Return [x, y] of the center of cell containing provided text 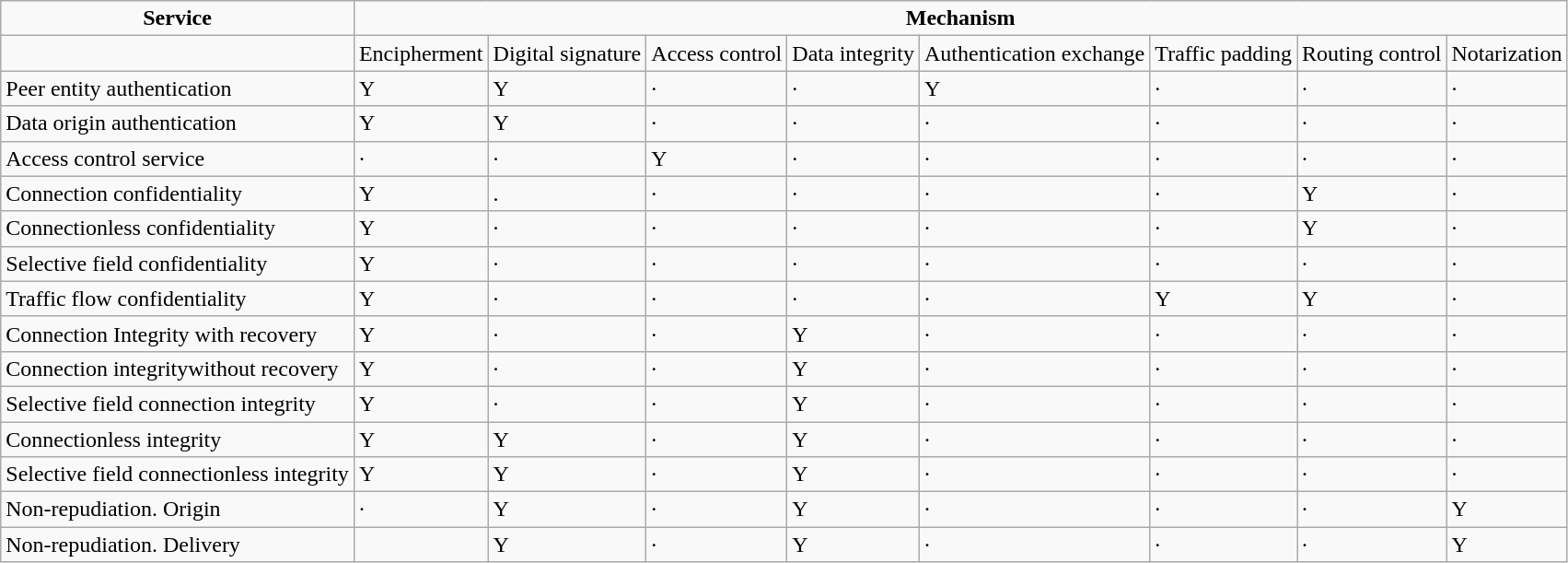
Authentication exchange [1034, 53]
Notarization [1506, 53]
Encipherment [421, 53]
. [567, 194]
Selective field connectionless integrity [178, 475]
Connection Integrity with recovery [178, 334]
Connectionless confidentiality [178, 229]
Peer entity authentication [178, 88]
Connection integritywithout recovery [178, 369]
Service [178, 18]
Digital signature [567, 53]
Selective field connection integrity [178, 404]
Non-repudiation. Origin [178, 510]
Data origin authentication [178, 123]
Connection confidentiality [178, 194]
Access control service [178, 158]
Access control [716, 53]
Selective field confidentiality [178, 264]
Mechanism [960, 18]
Routing control [1372, 53]
Traffic padding [1224, 53]
Connectionless integrity [178, 440]
Non-repudiation. Delivery [178, 545]
Traffic flow confidentiality [178, 299]
Data integrity [854, 53]
